Locate the cell with the specified text and output its (x, y) center coordinate. 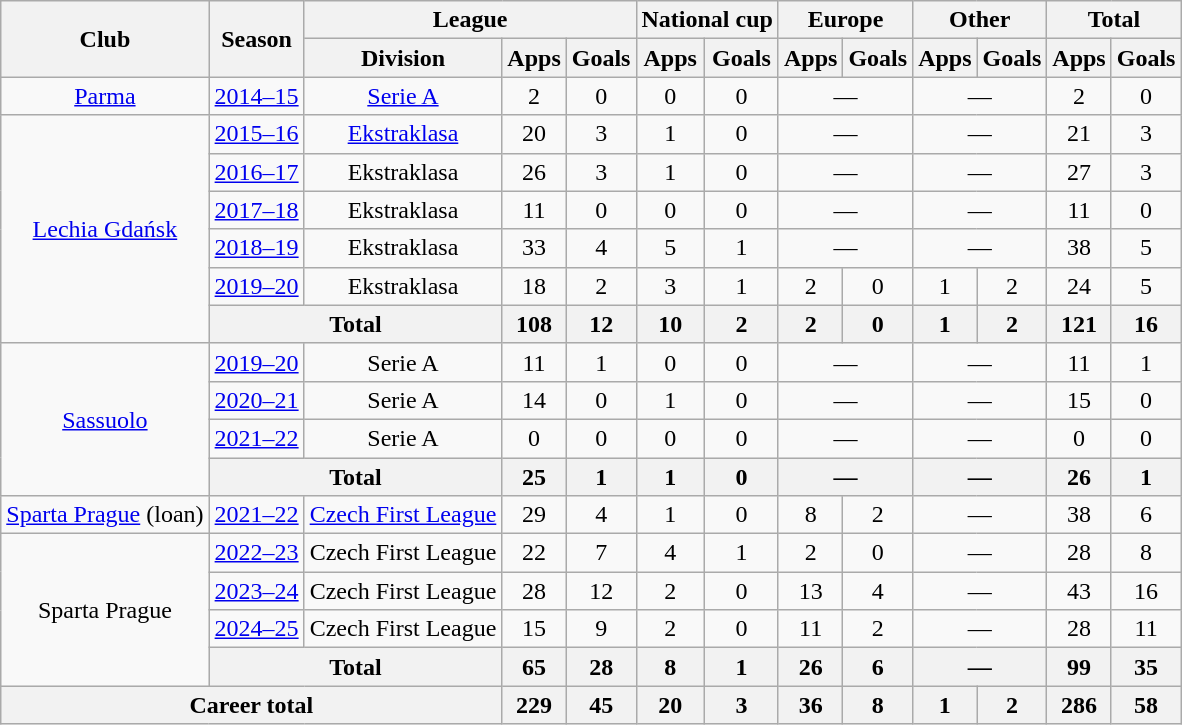
25 (534, 477)
108 (534, 324)
2014–15 (256, 96)
Other (980, 20)
Europe (845, 20)
286 (1079, 705)
58 (1146, 705)
33 (534, 248)
7 (601, 553)
Parma (105, 96)
Lechia Gdańsk (105, 229)
36 (810, 705)
65 (534, 667)
121 (1079, 324)
45 (601, 705)
13 (810, 591)
National cup (707, 20)
Season (256, 39)
24 (1079, 286)
League (470, 20)
9 (601, 629)
Sassuolo (105, 419)
29 (534, 515)
Sparta Prague (loan) (105, 515)
2023–24 (256, 591)
14 (534, 400)
2017–18 (256, 210)
21 (1079, 134)
229 (534, 705)
99 (1079, 667)
2022–23 (256, 553)
18 (534, 286)
Division (403, 58)
2020–21 (256, 400)
2015–16 (256, 134)
2018–19 (256, 248)
Career total (252, 705)
2016–17 (256, 172)
Club (105, 39)
27 (1079, 172)
2024–25 (256, 629)
35 (1146, 667)
10 (670, 324)
43 (1079, 591)
22 (534, 553)
Sparta Prague (105, 610)
